Scan for the cell matching the given text and deliver its (X, Y) coordinate at center. 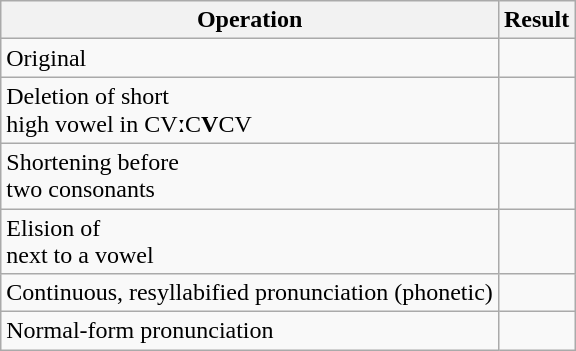
Original (250, 58)
Normal-form pronunciation (250, 331)
Deletion of shorthigh vowel in CVːCVCV (250, 110)
Elision of next to a vowel (250, 240)
Result (536, 20)
Operation (250, 20)
Shortening beforetwo consonants (250, 176)
Continuous, resyllabified pronunciation (phonetic) (250, 293)
